Detect which cell encompasses the target text, then output its (x, y) center coordinate. 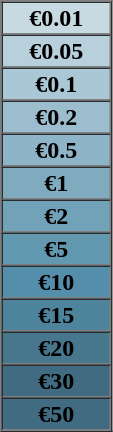
€0.1 (57, 84)
€1 (57, 182)
€0.5 (57, 150)
€0.01 (57, 18)
€30 (57, 380)
€0.2 (57, 116)
€15 (57, 314)
€10 (57, 282)
€2 (57, 216)
€50 (57, 414)
€0.05 (57, 50)
€20 (57, 348)
€5 (57, 248)
